For the text-containing cell, return its midpoint in (x, y) coordinate format. 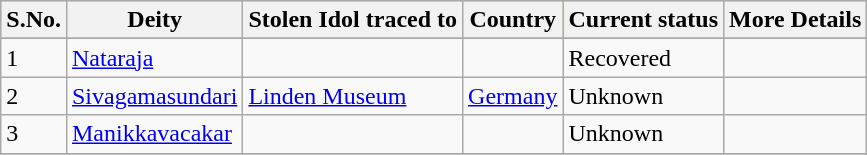
2 (34, 96)
Current status (644, 20)
3 (34, 134)
S.No. (34, 20)
Stolen Idol traced to (353, 20)
Deity (154, 20)
1 (34, 58)
Recovered (644, 58)
Manikkavacakar (154, 134)
Nataraja (154, 58)
Germany (513, 96)
Sivagamasundari (154, 96)
More Details (796, 20)
Linden Museum (353, 96)
Country (513, 20)
